Pinpoint the cell where the given text exists, returning its [X, Y] midpoint coordinate. 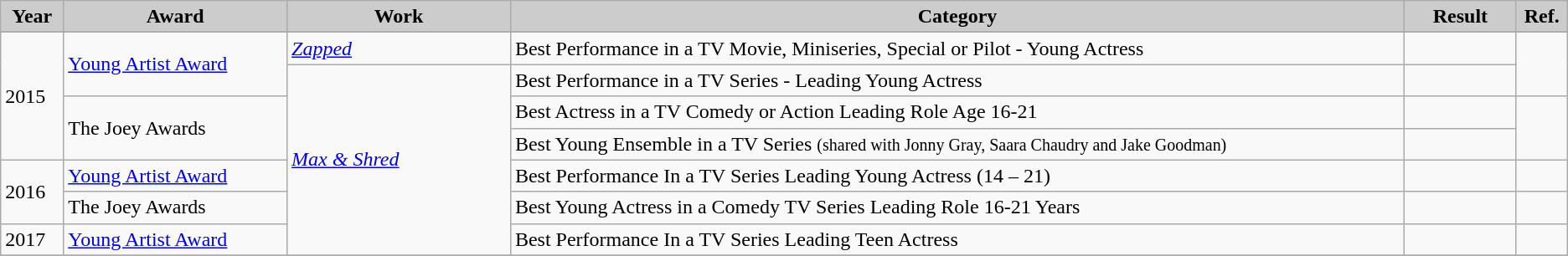
Category [957, 17]
Zapped [399, 49]
Best Young Ensemble in a TV Series (shared with Jonny Gray, Saara Chaudry and Jake Goodman) [957, 144]
Year [32, 17]
Best Young Actress in a Comedy TV Series Leading Role 16-21 Years [957, 207]
2016 [32, 192]
Best Performance in a TV Series - Leading Young Actress [957, 80]
Result [1461, 17]
Award [176, 17]
Best Performance In a TV Series Leading Young Actress (14 – 21) [957, 176]
2015 [32, 96]
Work [399, 17]
Best Actress in a TV Comedy or Action Leading Role Age 16-21 [957, 112]
2017 [32, 239]
Best Performance in a TV Movie, Miniseries, Special or Pilot - Young Actress [957, 49]
Max & Shred [399, 160]
Best Performance In a TV Series Leading Teen Actress [957, 239]
Ref. [1541, 17]
